Scan for the cell matching the given text and deliver its [X, Y] coordinate at center. 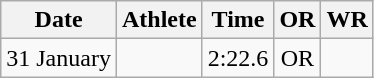
Date [59, 20]
Athlete [159, 20]
31 January [59, 58]
2:22.6 [238, 58]
Time [238, 20]
WR [347, 20]
